Capture the cell that displays the provided text and extract its (X, Y) central coordinate. 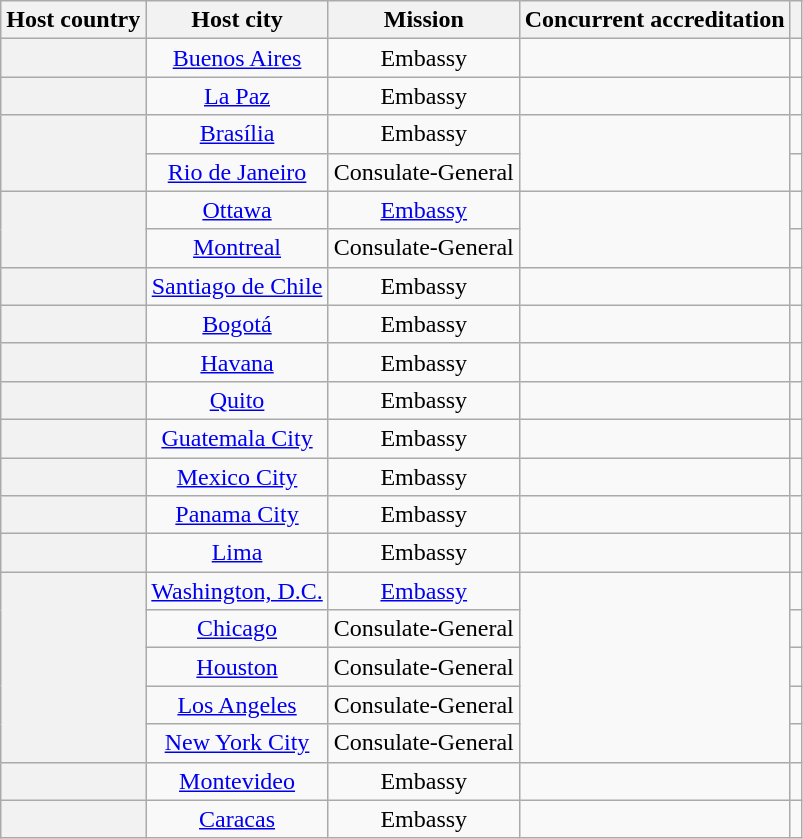
Lima (237, 553)
Guatemala City (237, 438)
Ottawa (237, 210)
Washington, D.C. (237, 591)
Brasília (237, 134)
Quito (237, 400)
Caracas (237, 819)
Mission (424, 20)
Buenos Aires (237, 58)
Host country (74, 20)
Mexico City (237, 477)
Chicago (237, 629)
Concurrent accreditation (654, 20)
Santiago de Chile (237, 286)
New York City (237, 743)
Los Angeles (237, 705)
Rio de Janeiro (237, 172)
Host city (237, 20)
Montevideo (237, 781)
Bogotá (237, 324)
La Paz (237, 96)
Houston (237, 667)
Montreal (237, 248)
Havana (237, 362)
Panama City (237, 515)
